Locate the cell with the specified text and output its [x, y] center coordinate. 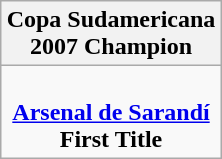
Copa Sudamericana2007 Champion [111, 34]
Arsenal de SarandíFirst Title [111, 112]
